Provide the [X, Y] coordinate of the cell's center where the given text is located.  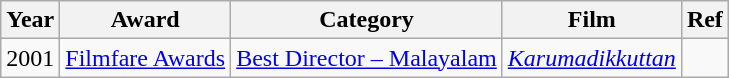
Year [30, 20]
Category [367, 20]
2001 [30, 58]
Film [592, 20]
Best Director – Malayalam [367, 58]
Ref [704, 20]
Karumadikkuttan [592, 58]
Filmfare Awards [146, 58]
Award [146, 20]
